Detect which cell encompasses the target text, then output its (X, Y) center coordinate. 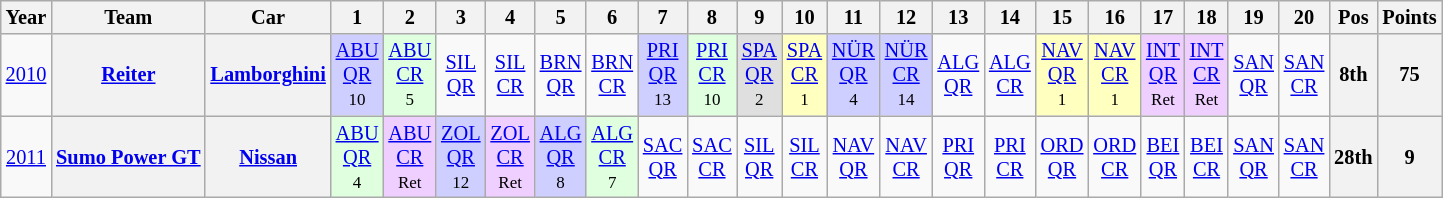
ALGQR (958, 75)
1 (358, 17)
NÜRQR4 (854, 75)
Nissan (268, 157)
ZOLQR12 (460, 157)
Lamborghini (268, 75)
3 (460, 17)
Car (268, 17)
ABUQR4 (358, 157)
ZOLCRRet (510, 157)
14 (1010, 17)
Year (26, 17)
BRNQR (561, 75)
20 (1304, 17)
4 (510, 17)
NAVCR (906, 157)
NAVCR1 (1114, 75)
PRICR (1010, 157)
13 (958, 17)
ALGCR7 (612, 157)
15 (1062, 17)
BEICR (1207, 157)
PRIQR13 (662, 75)
8 (712, 17)
28th (1353, 157)
2010 (26, 75)
Team (128, 17)
SACQR (662, 157)
NAVQR1 (1062, 75)
SACCR (712, 157)
ORDQR (1062, 157)
10 (804, 17)
19 (1253, 17)
BRNCR (612, 75)
PRICR10 (712, 75)
2011 (26, 157)
PRIQR (958, 157)
INTQRRet (1163, 75)
12 (906, 17)
NÜRCR14 (906, 75)
18 (1207, 17)
ALGQR8 (561, 157)
75 (1409, 75)
ALGCR (1010, 75)
11 (854, 17)
Reiter (128, 75)
8th (1353, 75)
BEIQR (1163, 157)
ABUCRRet (410, 157)
Sumo Power GT (128, 157)
ORDCR (1114, 157)
2 (410, 17)
16 (1114, 17)
Pos (1353, 17)
17 (1163, 17)
ABUQR10 (358, 75)
Points (1409, 17)
7 (662, 17)
INTCRRet (1207, 75)
SPAQR2 (760, 75)
ABUCR5 (410, 75)
SPACR1 (804, 75)
5 (561, 17)
NAVQR (854, 157)
6 (612, 17)
